Determine the [X, Y] coordinate at the center of the cell enclosing the given text.  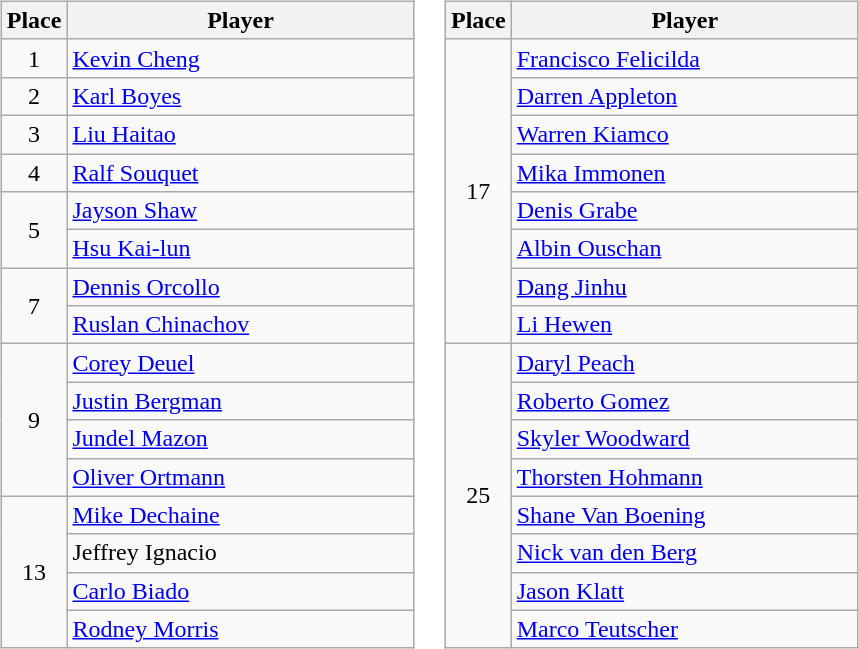
1 [34, 58]
Skyler Woodward [684, 439]
Rodney Morris [240, 629]
Ralf Souquet [240, 173]
3 [34, 134]
Mika Immonen [684, 173]
2 [34, 96]
Liu Haitao [240, 134]
Shane Van Boening [684, 515]
17 [479, 191]
Justin Bergman [240, 401]
Jayson Shaw [240, 211]
4 [34, 173]
Kevin Cheng [240, 58]
Mike Dechaine [240, 515]
7 [34, 306]
Ruslan Chinachov [240, 325]
Jeffrey Ignacio [240, 553]
5 [34, 230]
Oliver Ortmann [240, 477]
Jason Klatt [684, 591]
Darren Appleton [684, 96]
25 [479, 496]
Dang Jinhu [684, 287]
Carlo Biado [240, 591]
Warren Kiamco [684, 134]
Dennis Orcollo [240, 287]
Thorsten Hohmann [684, 477]
Roberto Gomez [684, 401]
9 [34, 420]
Nick van den Berg [684, 553]
13 [34, 572]
Hsu Kai-lun [240, 249]
Corey Deuel [240, 363]
Francisco Felicilda [684, 58]
Li Hewen [684, 325]
Jundel Mazon [240, 439]
Karl Boyes [240, 96]
Albin Ouschan [684, 249]
Denis Grabe [684, 211]
Daryl Peach [684, 363]
Marco Teutscher [684, 629]
